Capture the cell that displays the provided text and extract its (X, Y) central coordinate. 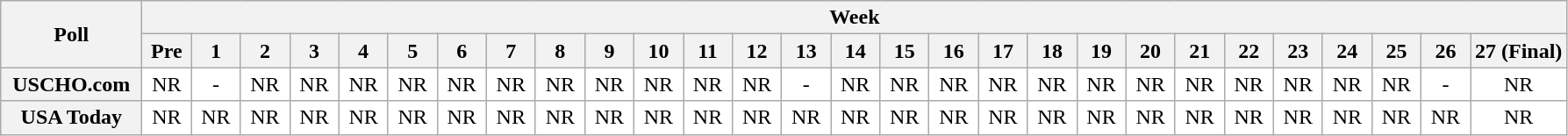
20 (1150, 51)
10 (658, 51)
5 (412, 51)
8 (560, 51)
22 (1249, 51)
23 (1298, 51)
18 (1052, 51)
USCHO.com (72, 84)
13 (806, 51)
27 (Final) (1519, 51)
16 (954, 51)
14 (856, 51)
4 (363, 51)
26 (1445, 51)
Pre (167, 51)
Week (855, 18)
21 (1199, 51)
6 (462, 51)
15 (905, 51)
2 (265, 51)
17 (1003, 51)
11 (707, 51)
1 (216, 51)
Poll (72, 34)
9 (609, 51)
12 (757, 51)
25 (1396, 51)
3 (314, 51)
USA Today (72, 118)
19 (1101, 51)
7 (511, 51)
24 (1347, 51)
